Determine the (X, Y) coordinate at the center of the cell enclosing the given text.  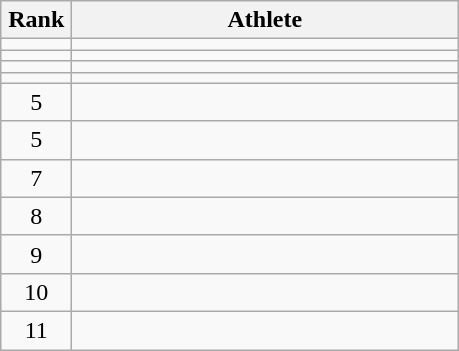
8 (36, 216)
Rank (36, 20)
9 (36, 254)
Athlete (265, 20)
7 (36, 178)
10 (36, 292)
11 (36, 330)
